Capture the cell that displays the provided text and extract its [X, Y] central coordinate. 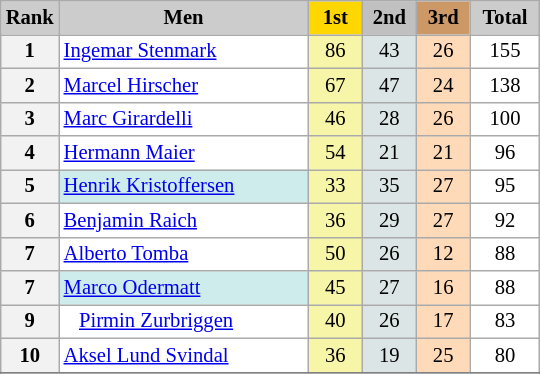
Hermann Maier [184, 153]
1st [335, 17]
Rank [30, 17]
Total [505, 17]
138 [505, 85]
Aksel Lund Svindal [184, 355]
10 [30, 355]
67 [335, 85]
Alberto Tomba [184, 254]
12 [443, 254]
2 [30, 85]
1 [30, 51]
Marcel Hirscher [184, 85]
43 [389, 51]
92 [505, 220]
80 [505, 355]
4 [30, 153]
Marco Odermatt [184, 287]
83 [505, 321]
17 [443, 321]
9 [30, 321]
54 [335, 153]
35 [389, 186]
19 [389, 355]
100 [505, 119]
25 [443, 355]
24 [443, 85]
50 [335, 254]
28 [389, 119]
16 [443, 287]
96 [505, 153]
Benjamin Raich [184, 220]
46 [335, 119]
6 [30, 220]
Men [184, 17]
Pirmin Zurbriggen [184, 321]
3 [30, 119]
5 [30, 186]
Henrik Kristoffersen [184, 186]
Marc Girardelli [184, 119]
86 [335, 51]
33 [335, 186]
3rd [443, 17]
47 [389, 85]
2nd [389, 17]
29 [389, 220]
40 [335, 321]
95 [505, 186]
Ingemar Stenmark [184, 51]
45 [335, 287]
155 [505, 51]
